Extract the [x, y] coordinate from the center of the cell holding the provided text.  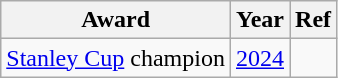
Award [116, 20]
Year [260, 20]
Stanley Cup champion [116, 58]
Ref [314, 20]
2024 [260, 58]
